Return [X, Y] of the center of cell containing provided text 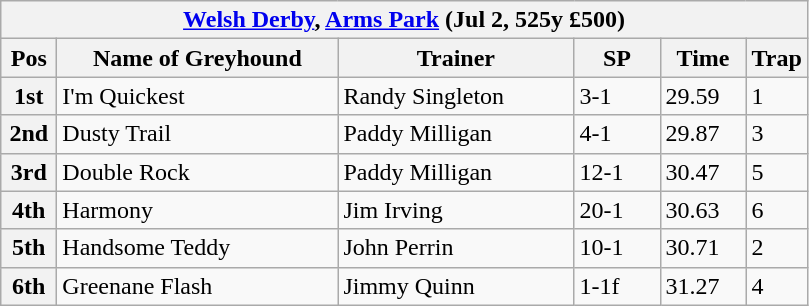
1st [29, 96]
Pos [29, 58]
I'm Quickest [198, 96]
3rd [29, 172]
Welsh Derby, Arms Park (Jul 2, 525y £500) [404, 20]
30.63 [703, 210]
10-1 [617, 248]
30.71 [703, 248]
4 [776, 286]
Trainer [456, 58]
4-1 [617, 134]
30.47 [703, 172]
5th [29, 248]
Name of Greyhound [198, 58]
Dusty Trail [198, 134]
2nd [29, 134]
4th [29, 210]
6th [29, 286]
Jim Irving [456, 210]
2 [776, 248]
Handsome Teddy [198, 248]
Time [703, 58]
Double Rock [198, 172]
3 [776, 134]
1 [776, 96]
Trap [776, 58]
29.59 [703, 96]
20-1 [617, 210]
Randy Singleton [456, 96]
SP [617, 58]
Greenane Flash [198, 286]
6 [776, 210]
29.87 [703, 134]
3-1 [617, 96]
5 [776, 172]
31.27 [703, 286]
12-1 [617, 172]
John Perrin [456, 248]
1-1f [617, 286]
Harmony [198, 210]
Jimmy Quinn [456, 286]
